For the text-containing cell, return its midpoint in [x, y] coordinate format. 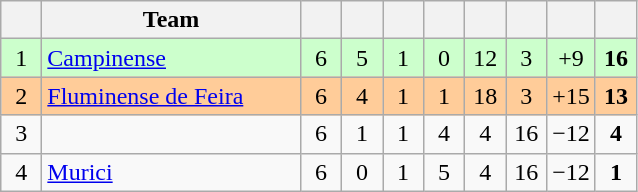
+15 [572, 96]
Fluminense de Feira [172, 96]
18 [486, 96]
+9 [572, 58]
13 [616, 96]
12 [486, 58]
Team [172, 20]
Murici [172, 172]
Campinense [172, 58]
2 [22, 96]
